Provide the [X, Y] coordinate of the cell's center where the given text is located.  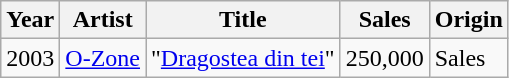
2003 [30, 58]
O-Zone [103, 58]
Year [30, 20]
Origin [468, 20]
250,000 [384, 58]
"Dragostea din tei" [244, 58]
Title [244, 20]
Artist [103, 20]
